Pinpoint the cell where the given text exists, returning its (x, y) midpoint coordinate. 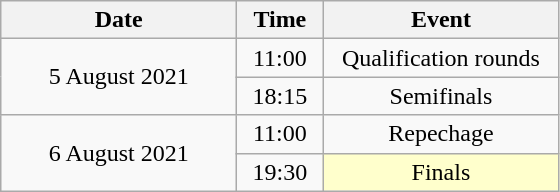
18:15 (280, 96)
Date (119, 20)
Time (280, 20)
6 August 2021 (119, 153)
Semifinals (441, 96)
Qualification rounds (441, 58)
Finals (441, 172)
19:30 (280, 172)
Event (441, 20)
5 August 2021 (119, 77)
Repechage (441, 134)
